Determine the (X, Y) coordinate at the center of the cell enclosing the given text.  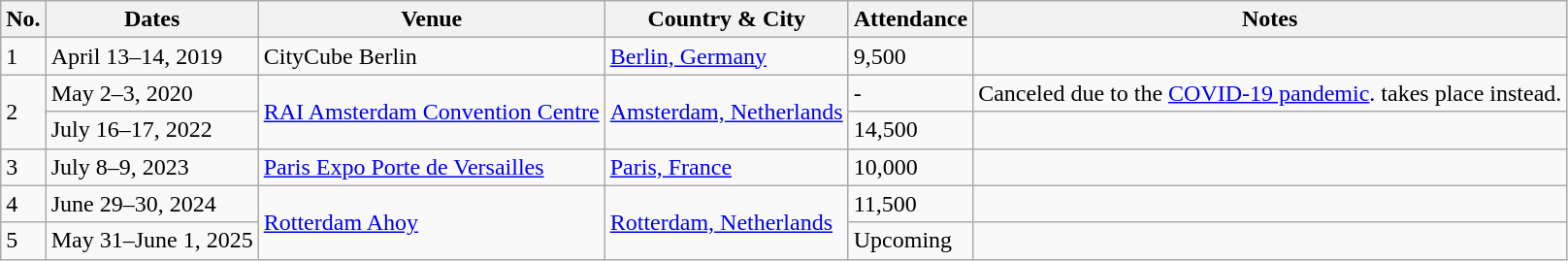
14,500 (910, 130)
Dates (151, 19)
Paris Expo Porte de Versailles (431, 167)
Upcoming (910, 241)
Paris, France (726, 167)
May 2–3, 2020 (151, 93)
5 (23, 241)
Rotterdam Ahoy (431, 222)
CityCube Berlin (431, 56)
Canceled due to the COVID-19 pandemic. takes place instead. (1270, 93)
3 (23, 167)
4 (23, 204)
11,500 (910, 204)
Venue (431, 19)
June 29–30, 2024 (151, 204)
10,000 (910, 167)
Attendance (910, 19)
Berlin, Germany (726, 56)
- (910, 93)
9,500 (910, 56)
1 (23, 56)
Rotterdam, Netherlands (726, 222)
Amsterdam, Netherlands (726, 112)
May 31–June 1, 2025 (151, 241)
Notes (1270, 19)
July 8–9, 2023 (151, 167)
No. (23, 19)
April 13–14, 2019 (151, 56)
Country & City (726, 19)
2 (23, 112)
RAI Amsterdam Convention Centre (431, 112)
July 16–17, 2022 (151, 130)
